Output the (x, y) coordinate of the center of the cell containing the given text.  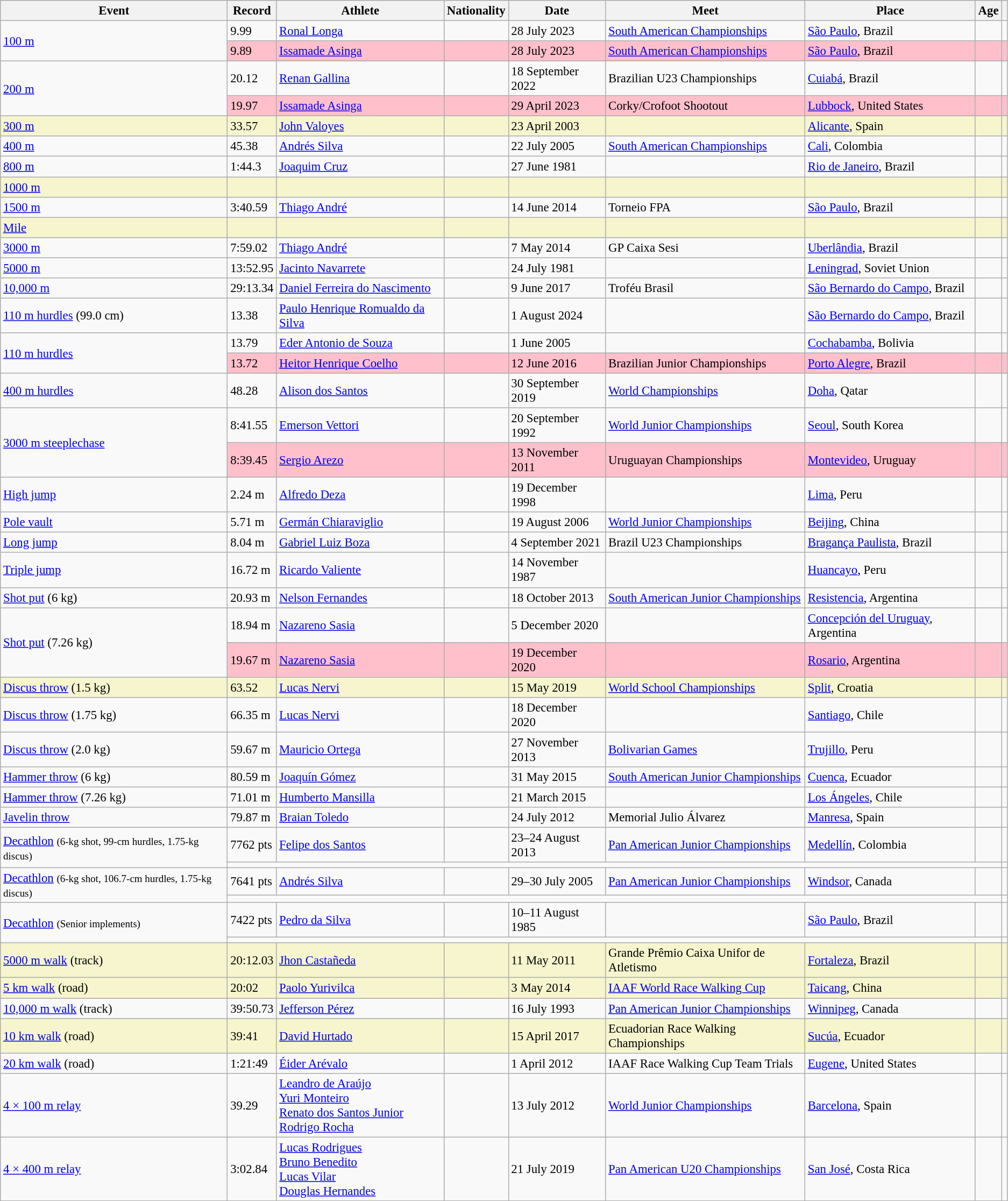
3:40.59 (252, 207)
Barcelona, Spain (890, 1105)
20.93 m (252, 598)
Porto Alegre, Brazil (890, 363)
Nelson Fernandes (360, 598)
San José, Costa Rica (890, 1169)
Eugene, United States (890, 1063)
10,000 m (114, 288)
Felipe dos Santos (360, 845)
John Valoyes (360, 126)
Age (989, 11)
8.04 m (252, 543)
19 August 2006 (557, 522)
4 × 100 m relay (114, 1105)
Concepción del Uruguay, Argentina (890, 625)
Place (890, 11)
Date (557, 11)
14 November 1987 (557, 570)
39:50.73 (252, 1008)
8:39.45 (252, 460)
Lima, Peru (890, 495)
39:41 (252, 1036)
4 September 2021 (557, 543)
16.72 m (252, 570)
79.87 m (252, 818)
Triple jump (114, 570)
300 m (114, 126)
World School Championships (706, 687)
18 October 2013 (557, 598)
13 November 2011 (557, 460)
4 × 400 m relay (114, 1169)
Discus throw (1.5 kg) (114, 687)
19 December 2020 (557, 659)
Joaquim Cruz (360, 167)
48.28 (252, 390)
Discus throw (1.75 kg) (114, 715)
110 m hurdles (99.0 cm) (114, 315)
12 June 2016 (557, 363)
9.89 (252, 51)
400 m (114, 147)
Discus throw (2.0 kg) (114, 750)
29 April 2023 (557, 106)
1 April 2012 (557, 1063)
45.38 (252, 147)
Cuenca, Ecuador (890, 777)
20:02 (252, 988)
Grande Prêmio Caixa Unifor de Atletismo (706, 961)
21 July 2019 (557, 1169)
Windsor, Canada (890, 882)
IAAF Race Walking Cup Team Trials (706, 1063)
Winnipeg, Canada (890, 1008)
Humberto Mansilla (360, 797)
Alicante, Spain (890, 126)
7 May 2014 (557, 247)
14 June 2014 (557, 207)
Cochabamba, Bolivia (890, 343)
1:44.3 (252, 167)
29:13.34 (252, 288)
18.94 m (252, 625)
22 July 2005 (557, 147)
Bragança Paulista, Brazil (890, 543)
21 March 2015 (557, 797)
Jefferson Pérez (360, 1008)
Corky/Crofoot Shootout (706, 106)
13.79 (252, 343)
27 June 1981 (557, 167)
10,000 m walk (track) (114, 1008)
2.24 m (252, 495)
18 September 2022 (557, 79)
Uberlândia, Brazil (890, 247)
13 July 2012 (557, 1105)
30 September 2019 (557, 390)
7:59.02 (252, 247)
110 m hurdles (114, 353)
20 km walk (road) (114, 1063)
David Hurtado (360, 1036)
Heitor Henrique Coelho (360, 363)
23–24 August 2013 (557, 845)
Alison dos Santos (360, 390)
Resistencia, Argentina (890, 598)
80.59 m (252, 777)
Brazilian U23 Championships (706, 79)
11 May 2011 (557, 961)
Rosario, Argentina (890, 659)
200 m (114, 89)
16 July 1993 (557, 1008)
13.38 (252, 315)
Manresa, Spain (890, 818)
Medellín, Colombia (890, 845)
10–11 August 1985 (557, 920)
Lucas RodriguesBruno BeneditoLucas VilarDouglas Hernandes (360, 1169)
Ricardo Valiente (360, 570)
7762 pts (252, 845)
Meet (706, 11)
Beijing, China (890, 522)
Braian Toledo (360, 818)
World Championships (706, 390)
Santiago, Chile (890, 715)
Pedro da Silva (360, 920)
Los Ángeles, Chile (890, 797)
31 May 2015 (557, 777)
Sucúa, Ecuador (890, 1036)
33.57 (252, 126)
13:52.95 (252, 268)
100 m (114, 41)
Troféu Brasil (706, 288)
19.67 m (252, 659)
Montevideo, Uruguay (890, 460)
Gabriel Luiz Boza (360, 543)
15 April 2017 (557, 1036)
Ronal Longa (360, 31)
3:02.84 (252, 1169)
7641 pts (252, 882)
Nationality (477, 11)
15 May 2019 (557, 687)
10 km walk (road) (114, 1036)
7422 pts (252, 920)
Paolo Yurivilca (360, 988)
Paulo Henrique Romualdo da Silva (360, 315)
Torneio FPA (706, 207)
29–30 July 2005 (557, 882)
1500 m (114, 207)
Joaquín Gómez (360, 777)
Uruguayan Championships (706, 460)
Jacinto Navarrete (360, 268)
1 June 2005 (557, 343)
Éider Arévalo (360, 1063)
Fortaleza, Brazil (890, 961)
Trujillo, Peru (890, 750)
27 November 2013 (557, 750)
13.72 (252, 363)
Pan American U20 Championships (706, 1169)
9.99 (252, 31)
Hammer throw (7.26 kg) (114, 797)
Decathlon (6-kg shot, 106.7-cm hurdles, 1.75-kg discus) (114, 885)
Mauricio Ortega (360, 750)
Event (114, 11)
Huancayo, Peru (890, 570)
20.12 (252, 79)
Germán Chiaraviglio (360, 522)
24 July 2012 (557, 818)
23 April 2003 (557, 126)
Rio de Janeiro, Brazil (890, 167)
5000 m walk (track) (114, 961)
Leningrad, Soviet Union (890, 268)
IAAF World Race Walking Cup (706, 988)
Decathlon (Senior implements) (114, 923)
Shot put (7.26 kg) (114, 642)
5 December 2020 (557, 625)
Shot put (6 kg) (114, 598)
20 September 1992 (557, 426)
5 km walk (road) (114, 988)
Lubbock, United States (890, 106)
3000 m steeplechase (114, 443)
Bolivarian Games (706, 750)
71.01 m (252, 797)
Ecuadorian Race Walking Championships (706, 1036)
Daniel Ferreira do Nascimento (360, 288)
Eder Antonio de Souza (360, 343)
Leandro de AraújoYuri MonteiroRenato dos Santos JuniorRodrigo Rocha (360, 1105)
8:41.55 (252, 426)
Seoul, South Korea (890, 426)
Hammer throw (6 kg) (114, 777)
1:21:49 (252, 1063)
66.35 m (252, 715)
Doha, Qatar (890, 390)
Athlete (360, 11)
1000 m (114, 187)
400 m hurdles (114, 390)
Cuiabá, Brazil (890, 79)
3000 m (114, 247)
59.67 m (252, 750)
18 December 2020 (557, 715)
24 July 1981 (557, 268)
Long jump (114, 543)
20:12.03 (252, 961)
63.52 (252, 687)
3 May 2014 (557, 988)
39.29 (252, 1105)
Renan Gallina (360, 79)
Cali, Colombia (890, 147)
Emerson Vettori (360, 426)
Jhon Castañeda (360, 961)
Alfredo Deza (360, 495)
Decathlon (6-kg shot, 99-cm hurdles, 1.75-kg discus) (114, 848)
Memorial Julio Álvarez (706, 818)
Mile (114, 228)
Taicang, China (890, 988)
1 August 2024 (557, 315)
9 June 2017 (557, 288)
5.71 m (252, 522)
High jump (114, 495)
Brazil U23 Championships (706, 543)
800 m (114, 167)
GP Caixa Sesi (706, 247)
Split, Croatia (890, 687)
Pole vault (114, 522)
Brazilian Junior Championships (706, 363)
19 December 1998 (557, 495)
Record (252, 11)
Sergio Arezo (360, 460)
19.97 (252, 106)
5000 m (114, 268)
Javelin throw (114, 818)
